Return [x, y] of the center of cell containing provided text 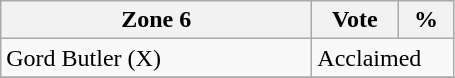
Gord Butler (X) [156, 58]
% [426, 20]
Zone 6 [156, 20]
Acclaimed [383, 58]
Vote [355, 20]
